Output the (x, y) coordinate of the center of the cell containing the given text.  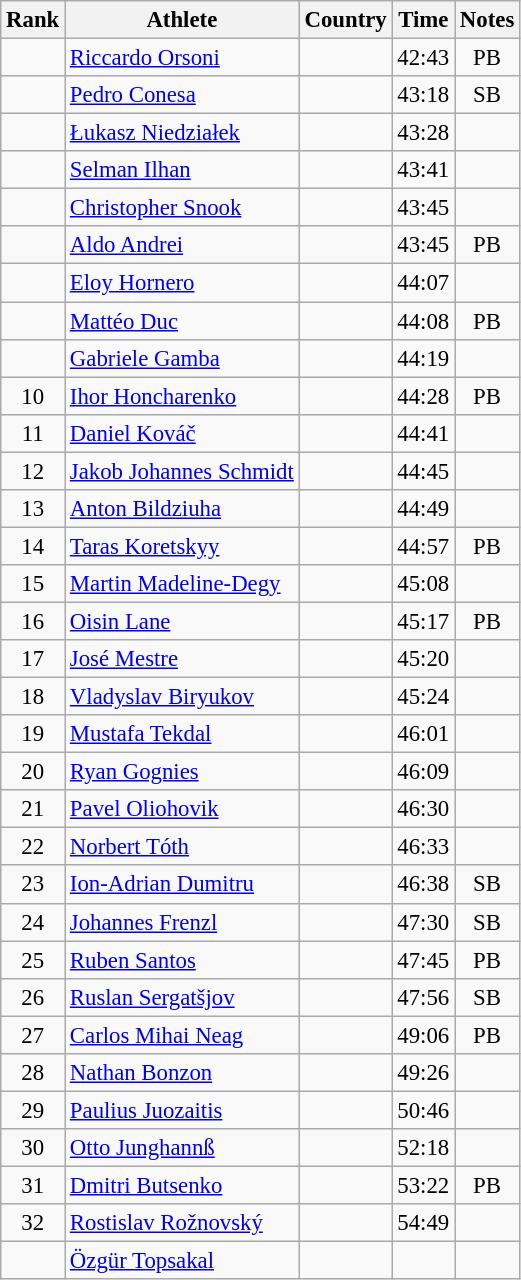
45:17 (424, 621)
Rank (33, 20)
19 (33, 734)
25 (33, 960)
Jakob Johannes Schmidt (182, 471)
José Mestre (182, 659)
Christopher Snook (182, 208)
16 (33, 621)
Daniel Kováč (182, 433)
Vladyslav Biryukov (182, 697)
Rostislav Rožnovský (182, 1223)
49:26 (424, 1073)
22 (33, 847)
Łukasz Niedziałek (182, 133)
44:07 (424, 283)
Eloy Hornero (182, 283)
47:45 (424, 960)
50:46 (424, 1110)
Ruben Santos (182, 960)
44:41 (424, 433)
17 (33, 659)
44:49 (424, 509)
43:18 (424, 95)
46:30 (424, 809)
Johannes Frenzl (182, 922)
Time (424, 20)
30 (33, 1148)
46:01 (424, 734)
Notes (488, 20)
46:09 (424, 772)
Nathan Bonzon (182, 1073)
11 (33, 433)
20 (33, 772)
Mustafa Tekdal (182, 734)
49:06 (424, 1035)
Selman Ilhan (182, 170)
23 (33, 885)
13 (33, 509)
24 (33, 922)
45:24 (424, 697)
Country (346, 20)
18 (33, 697)
45:20 (424, 659)
Ryan Gognies (182, 772)
Gabriele Gamba (182, 358)
31 (33, 1185)
Oisin Lane (182, 621)
Riccardo Orsoni (182, 58)
46:38 (424, 885)
Carlos Mihai Neag (182, 1035)
14 (33, 546)
44:08 (424, 321)
54:49 (424, 1223)
Anton Bildziuha (182, 509)
46:33 (424, 847)
Norbert Tóth (182, 847)
Ruslan Sergatšjov (182, 997)
Özgür Topsakal (182, 1261)
44:19 (424, 358)
53:22 (424, 1185)
12 (33, 471)
52:18 (424, 1148)
Taras Koretskyy (182, 546)
45:08 (424, 584)
15 (33, 584)
Pavel Oliohovik (182, 809)
44:28 (424, 396)
Otto Junghannß (182, 1148)
47:30 (424, 922)
47:56 (424, 997)
Pedro Conesa (182, 95)
10 (33, 396)
Aldo Andrei (182, 245)
43:41 (424, 170)
Mattéo Duc (182, 321)
Ihor Honcharenko (182, 396)
43:28 (424, 133)
26 (33, 997)
Martin Madeline-Degy (182, 584)
29 (33, 1110)
32 (33, 1223)
21 (33, 809)
44:45 (424, 471)
27 (33, 1035)
44:57 (424, 546)
Athlete (182, 20)
Dmitri Butsenko (182, 1185)
Ion-Adrian Dumitru (182, 885)
42:43 (424, 58)
28 (33, 1073)
Paulius Juozaitis (182, 1110)
